Find where the given text appears and provide that cell's center as [X, Y] coordinate. 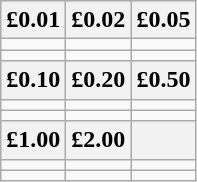
£0.01 [34, 20]
£0.50 [164, 80]
£1.00 [34, 140]
£2.00 [98, 140]
£0.02 [98, 20]
£0.05 [164, 20]
£0.10 [34, 80]
£0.20 [98, 80]
